Capture the cell that displays the provided text and extract its [X, Y] central coordinate. 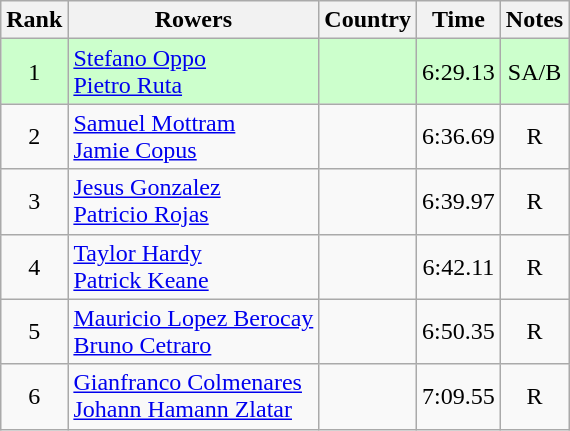
Rowers [194, 20]
Samuel MottramJamie Copus [194, 136]
Country [368, 20]
6 [34, 396]
6:39.97 [459, 202]
Gianfranco ColmenaresJohann Hamann Zlatar [194, 396]
1 [34, 72]
2 [34, 136]
5 [34, 332]
SA/B [534, 72]
6:36.69 [459, 136]
7:09.55 [459, 396]
Notes [534, 20]
6:42.11 [459, 266]
3 [34, 202]
Taylor HardyPatrick Keane [194, 266]
Stefano OppoPietro Ruta [194, 72]
6:29.13 [459, 72]
4 [34, 266]
Time [459, 20]
Mauricio Lopez BerocayBruno Cetraro [194, 332]
Jesus GonzalezPatricio Rojas [194, 202]
6:50.35 [459, 332]
Rank [34, 20]
